Find where the given text appears and provide that cell's center as [x, y] coordinate. 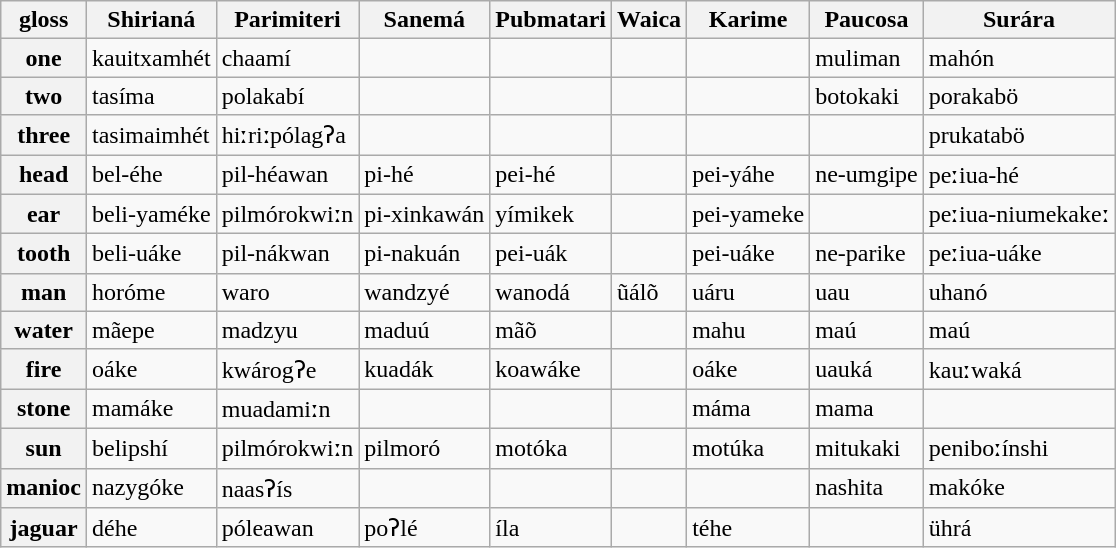
man [44, 292]
kauːwaká [1018, 369]
uauká [867, 369]
muadamiːn [288, 409]
ear [44, 214]
ũálõ [650, 292]
stone [44, 409]
sun [44, 448]
mamáke [151, 409]
madzyu [288, 330]
manioc [44, 488]
téhe [748, 528]
maduú [424, 330]
Sanemá [424, 20]
peːiua-uáke [1018, 254]
koawáke [551, 369]
tasíma [151, 96]
wandzyé [424, 292]
pei-uáke [748, 254]
uhanó [1018, 292]
pil-nákwan [288, 254]
kauitxamhét [151, 58]
mãepe [151, 330]
póleawan [288, 528]
kwárogʔe [288, 369]
ührá [1018, 528]
three [44, 135]
pi-hé [424, 174]
porakabö [1018, 96]
head [44, 174]
prukatabö [1018, 135]
peːiua-niumekakeː [1018, 214]
gloss [44, 20]
mahu [748, 330]
pilmoró [424, 448]
pei-hé [551, 174]
Paucosa [867, 20]
pei-uák [551, 254]
one [44, 58]
Waica [650, 20]
waro [288, 292]
pei-yameke [748, 214]
belipshí [151, 448]
wanodá [551, 292]
tasimaimhét [151, 135]
ne-parike [867, 254]
tooth [44, 254]
beli-yaméke [151, 214]
naasʔís [288, 488]
water [44, 330]
Surára [1018, 20]
poʔlé [424, 528]
kuadák [424, 369]
pei-yáhe [748, 174]
motóka [551, 448]
peːiua-hé [1018, 174]
botokaki [867, 96]
pi-xinkawán [424, 214]
nazygóke [151, 488]
Parimiteri [288, 20]
Pubmatari [551, 20]
motúka [748, 448]
muliman [867, 58]
horóme [151, 292]
peniboːínshi [1018, 448]
polakabí [288, 96]
pil-héawan [288, 174]
máma [748, 409]
Karime [748, 20]
nashita [867, 488]
makóke [1018, 488]
fire [44, 369]
íla [551, 528]
mama [867, 409]
uau [867, 292]
ne-umgipe [867, 174]
Shirianá [151, 20]
bel-éhe [151, 174]
yímikek [551, 214]
beli-uáke [151, 254]
uáru [748, 292]
chaamí [288, 58]
hiːriːpólagʔa [288, 135]
two [44, 96]
mahón [1018, 58]
déhe [151, 528]
mitukaki [867, 448]
mãõ [551, 330]
pi-nakuán [424, 254]
jaguar [44, 528]
